Find where the given text appears and provide that cell's center as (x, y) coordinate. 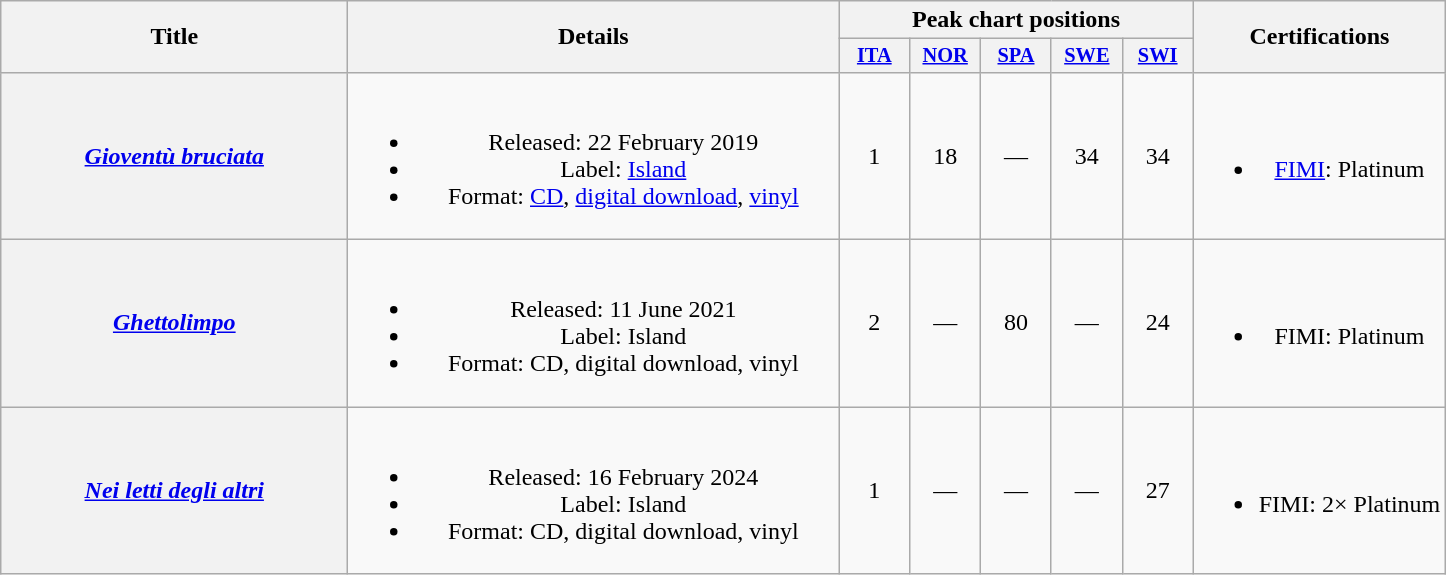
SWE (1086, 56)
2 (874, 324)
18 (946, 156)
Certifications (1320, 37)
Title (174, 37)
Nei letti degli altri (174, 490)
Released: 11 June 2021Label: IslandFormat: CD, digital download, vinyl (594, 324)
FIMI: 2× Platinum (1320, 490)
Ghettolimpo (174, 324)
24 (1158, 324)
SPA (1016, 56)
80 (1016, 324)
Released: 22 February 2019Label: IslandFormat: CD, digital download, vinyl (594, 156)
Details (594, 37)
ITA (874, 56)
Gioventù bruciata (174, 156)
NOR (946, 56)
27 (1158, 490)
SWI (1158, 56)
Peak chart positions (1016, 20)
Released: 16 February 2024Label: IslandFormat: CD, digital download, vinyl (594, 490)
